Detect which cell encompasses the target text, then output its [x, y] center coordinate. 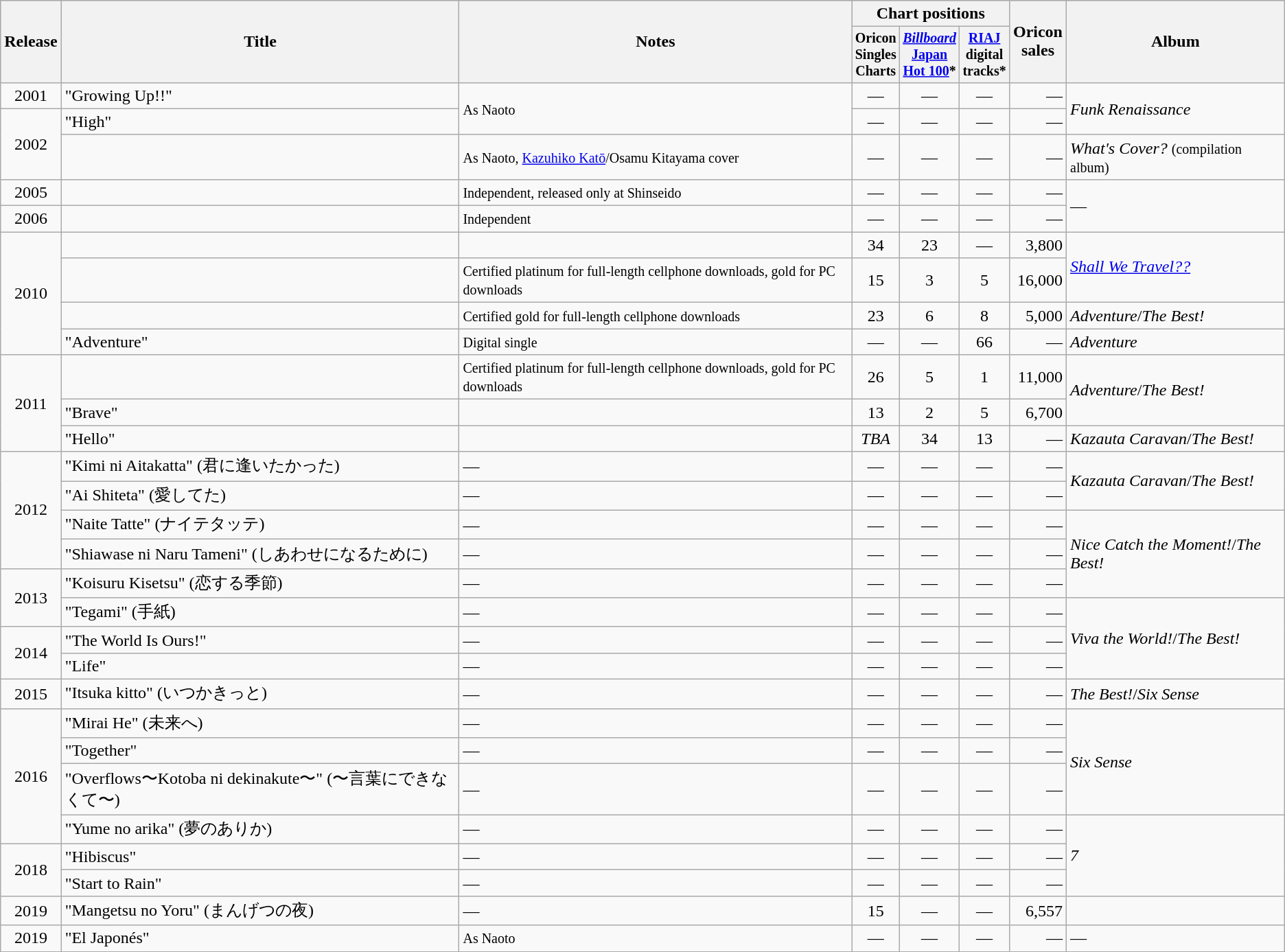
1 [984, 378]
"Itsuka kitto" (いつかきっと) [260, 695]
26 [876, 378]
Billboard Japan Hot 100* [929, 55]
2012 [31, 510]
"El Japonés" [260, 938]
Nice Catch the Moment!/The Best! [1176, 554]
2018 [31, 870]
Release [31, 42]
2014 [31, 653]
2001 [31, 95]
2006 [31, 219]
6,700 [1038, 413]
Chart positions [931, 14]
RIAJ digital tracks* [984, 55]
"Ai Shiteta" (愛してた) [260, 496]
Digital single [656, 342]
"Adventure" [260, 342]
2010 [31, 294]
3,800 [1038, 245]
Oricon Singles Charts [876, 55]
"The World Is Ours!" [260, 640]
6 [929, 316]
3 [929, 280]
TBA [876, 439]
"Koisuru Kisetsu" (恋する季節) [260, 583]
"Naite Tatte" (ナイテタッテ) [260, 524]
Oriconsales [1038, 42]
Independent, released only at Shinseido [656, 192]
2011 [31, 404]
Shall We Travel?? [1176, 268]
7 [1176, 855]
"Kimi ni Aitakatta" (君に逢いたかった) [260, 467]
5,000 [1038, 316]
2 [929, 413]
"Life" [260, 666]
"High" [260, 121]
Title [260, 42]
2013 [31, 597]
"Growing Up!!" [260, 95]
Album [1176, 42]
Independent [656, 219]
"Tegami" (手紙) [260, 612]
8 [984, 316]
"Shiawase ni Naru Tameni" (しあわせになるために) [260, 555]
"Together" [260, 751]
2015 [31, 695]
"Brave" [260, 413]
Six Sense [1176, 762]
Certified gold for full-length cellphone downloads [656, 316]
2016 [31, 776]
"Hello" [260, 439]
"Overflows〜Kotoba ni dekinakute〜" (〜言葉にできなくて〜) [260, 789]
"Start to Rain" [260, 883]
"Hibiscus" [260, 857]
Adventure [1176, 342]
"Yume no arika" (夢のありか) [260, 829]
2002 [31, 144]
"Mangetsu no Yoru" (まんげつの夜) [260, 910]
"Mirai He" (未来へ) [260, 723]
As Naoto, Kazuhiko Katō/Osamu Kitayama cover [656, 156]
6,557 [1038, 910]
16,000 [1038, 280]
The Best!/Six Sense [1176, 695]
Notes [656, 42]
2005 [31, 192]
Viva the World!/The Best! [1176, 638]
Funk Renaissance [1176, 108]
66 [984, 342]
What's Cover? (compilation album) [1176, 156]
11,000 [1038, 378]
